Determine the [x, y] coordinate at the center of the cell enclosing the given text.  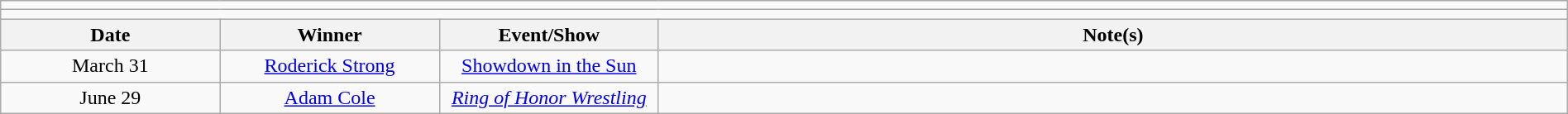
Showdown in the Sun [549, 66]
Event/Show [549, 35]
March 31 [111, 66]
Roderick Strong [329, 66]
Ring of Honor Wrestling [549, 97]
Note(s) [1113, 35]
Adam Cole [329, 97]
Winner [329, 35]
June 29 [111, 97]
Date [111, 35]
